Extract the (X, Y) coordinate from the center of the cell holding the provided text.  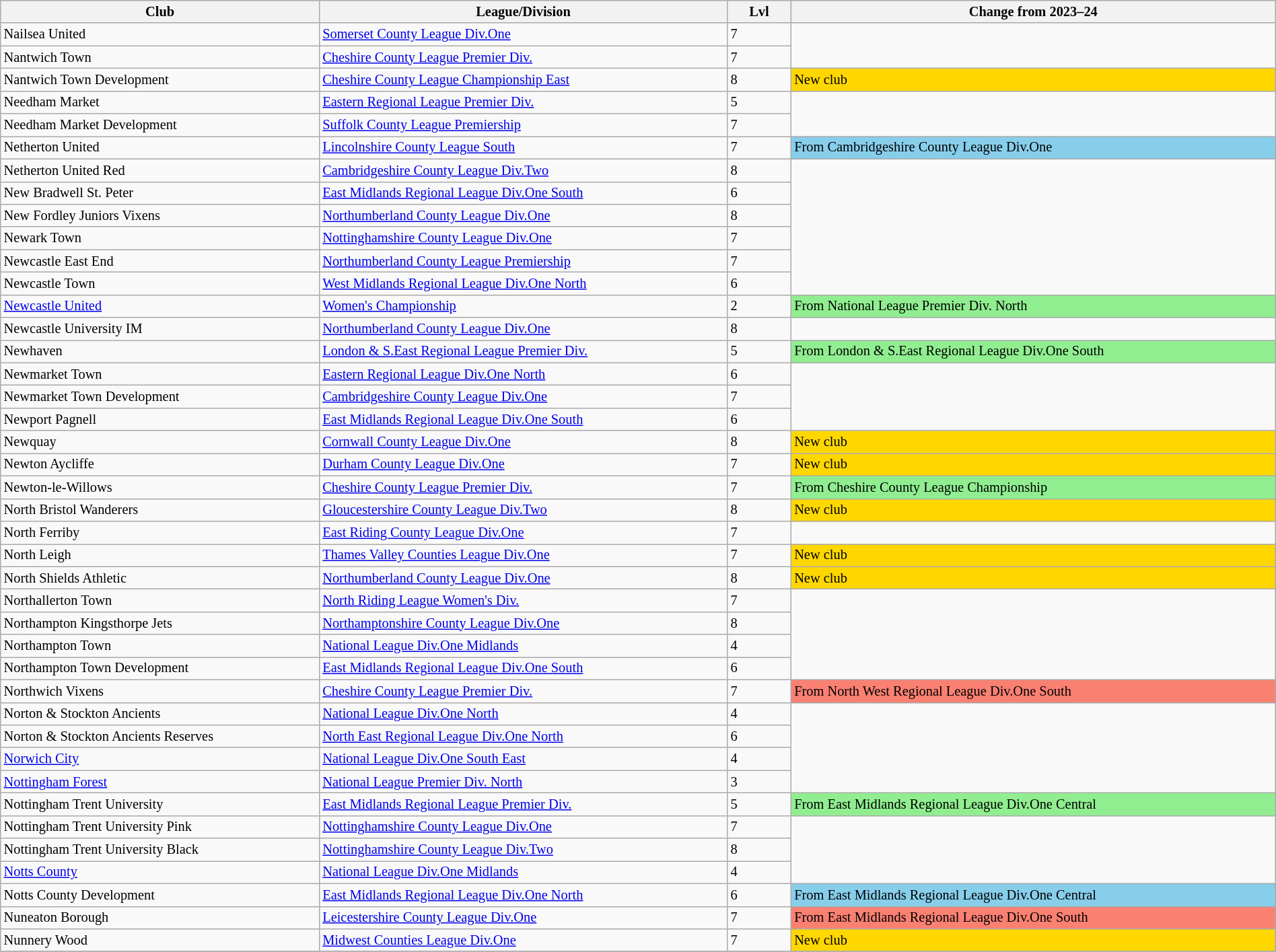
Newmarket Town Development (160, 396)
From East Midlands Regional League Div.One South (1033, 918)
Nunnery Wood (160, 940)
Notts County (160, 872)
Durham County League Div.One (523, 464)
Lvl (759, 11)
Newcastle East End (160, 261)
Leicestershire County League Div.One (523, 918)
Newton-le-Willows (160, 487)
East Midlands Regional League Div.One North (523, 895)
Nottingham Trent University (160, 804)
Notts County Development (160, 895)
Newport Pagnell (160, 419)
Suffolk County League Premiership (523, 125)
Newton Aycliffe (160, 464)
Needham Market (160, 102)
Thames Valley Counties League Div.One (523, 555)
New Fordley Juniors Vixens (160, 215)
Norton & Stockton Ancients (160, 714)
Northampton Town (160, 646)
Newquay (160, 442)
From London & S.East Regional League Div.One South (1033, 351)
Club (160, 11)
Northamptonshire County League Div.One (523, 623)
Cornwall County League Div.One (523, 442)
Change from 2023–24 (1033, 11)
Nottingham Forest (160, 782)
Norwich City (160, 759)
Gloucestershire County League Div.Two (523, 510)
Women's Championship (523, 306)
North Riding League Women's Div. (523, 600)
Somerset County League Div.One (523, 34)
Cheshire County League Championship East (523, 79)
Northwich Vixens (160, 691)
From North West Regional League Div.One South (1033, 691)
Northampton Town Development (160, 668)
Northallerton Town (160, 600)
3 (759, 782)
Newmarket Town (160, 374)
North East Regional League Div.One North (523, 736)
Eastern Regional League Premier Div. (523, 102)
London & S.East Regional League Premier Div. (523, 351)
From Cambridgeshire County League Div.One (1033, 147)
Newcastle University IM (160, 329)
2 (759, 306)
East Midlands Regional League Premier Div. (523, 804)
Norton & Stockton Ancients Reserves (160, 736)
West Midlands Regional League Div.One North (523, 283)
Eastern Regional League Div.One North (523, 374)
North Shields Athletic (160, 578)
From Cheshire County League Championship (1033, 487)
North Ferriby (160, 532)
Netherton United (160, 147)
North Leigh (160, 555)
Newcastle United (160, 306)
Cambridgeshire County League Div.One (523, 396)
Nailsea United (160, 34)
Northumberland County League Premiership (523, 261)
From National League Premier Div. North (1033, 306)
League/Division (523, 11)
Northampton Kingsthorpe Jets (160, 623)
Midwest Counties League Div.One (523, 940)
Cambridgeshire County League Div.Two (523, 170)
Needham Market Development (160, 125)
Nantwich Town Development (160, 79)
Nantwich Town (160, 57)
Lincolnshire County League South (523, 147)
Nottinghamshire County League Div.Two (523, 850)
Nuneaton Borough (160, 918)
Newhaven (160, 351)
North Bristol Wanderers (160, 510)
Nottingham Trent University Pink (160, 827)
East Riding County League Div.One (523, 532)
Netherton United Red (160, 170)
New Bradwell St. Peter (160, 193)
National League Div.One North (523, 714)
Nottingham Trent University Black (160, 850)
National League Div.One South East (523, 759)
Newark Town (160, 238)
Newcastle Town (160, 283)
National League Premier Div. North (523, 782)
